From the cell containing the given text, extract its center point as [x, y] coordinate. 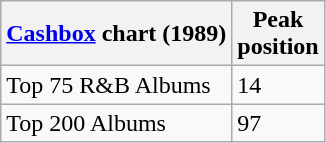
Peakposition [278, 34]
14 [278, 85]
Cashbox chart (1989) [116, 34]
97 [278, 123]
Top 200 Albums [116, 123]
Top 75 R&B Albums [116, 85]
